Search for the cell housing the specified text and yield its (x, y) center coordinate. 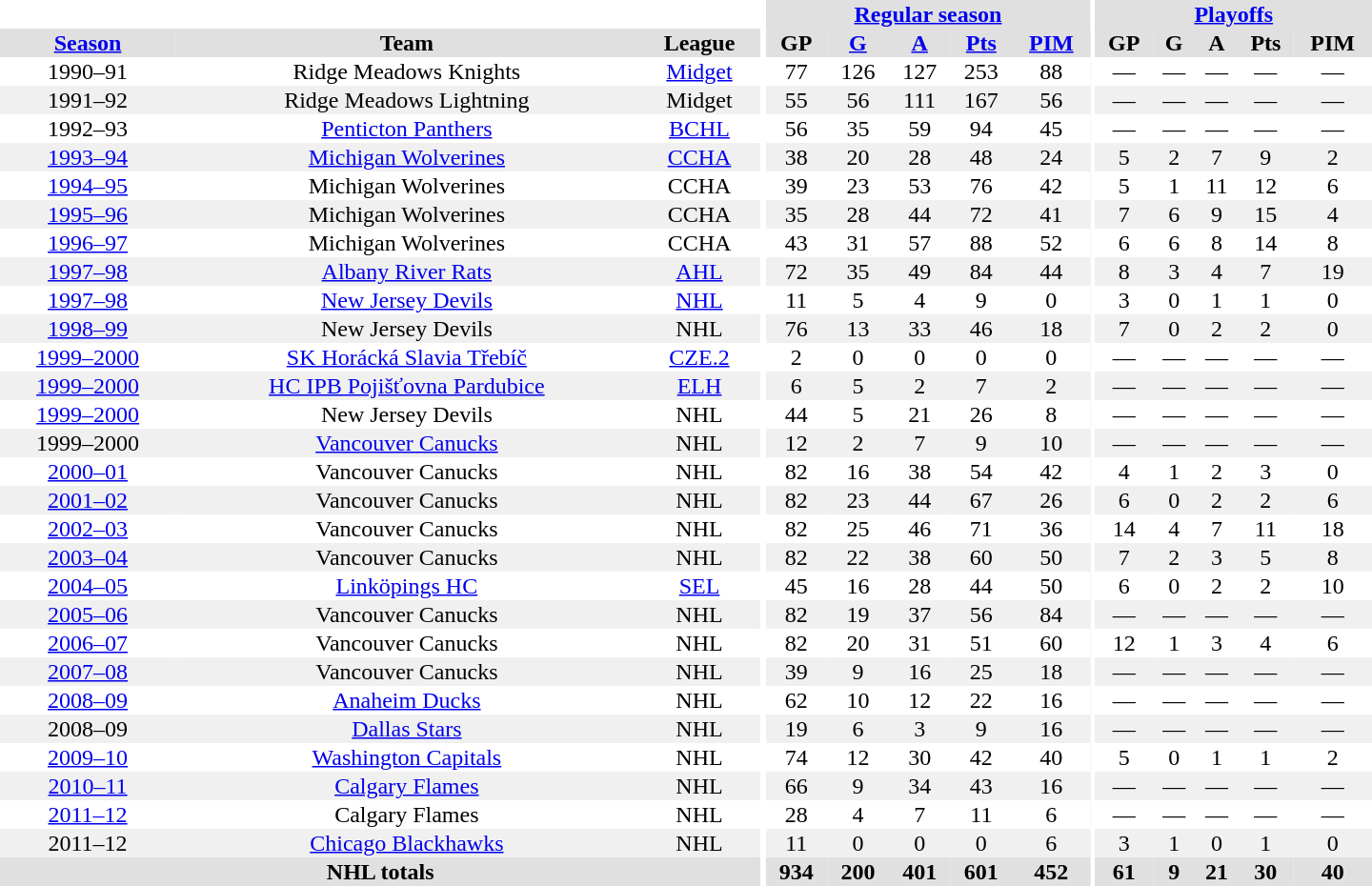
2001–02 (88, 500)
Team (406, 43)
AHL (699, 272)
34 (920, 786)
1996–97 (88, 243)
127 (920, 71)
167 (981, 100)
74 (797, 757)
HC IPB Pojišťovna Pardubice (406, 386)
1990–91 (88, 71)
Regular season (928, 14)
67 (981, 500)
15 (1265, 214)
111 (920, 100)
BCHL (699, 129)
37 (920, 614)
Washington Capitals (406, 757)
57 (920, 243)
41 (1051, 214)
CZE.2 (699, 357)
2002–03 (88, 529)
1991–92 (88, 100)
452 (1051, 872)
2007–08 (88, 672)
2009–10 (88, 757)
48 (981, 157)
53 (920, 186)
Albany River Rats (406, 272)
Playoffs (1234, 14)
934 (797, 872)
62 (797, 700)
52 (1051, 243)
13 (857, 329)
71 (981, 529)
2000–01 (88, 472)
ELH (699, 386)
Linköpings HC (406, 586)
77 (797, 71)
66 (797, 786)
51 (981, 643)
2005–06 (88, 614)
Anaheim Ducks (406, 700)
54 (981, 472)
1998–99 (88, 329)
36 (1051, 529)
126 (857, 71)
61 (1124, 872)
SK Horácká Slavia Třebíč (406, 357)
2003–04 (88, 557)
55 (797, 100)
League (699, 43)
1993–94 (88, 157)
24 (1051, 157)
Penticton Panthers (406, 129)
59 (920, 129)
Season (88, 43)
94 (981, 129)
33 (920, 329)
2010–11 (88, 786)
601 (981, 872)
1994–95 (88, 186)
Ridge Meadows Lightning (406, 100)
Chicago Blackhawks (406, 843)
401 (920, 872)
NHL totals (380, 872)
2006–07 (88, 643)
Dallas Stars (406, 729)
253 (981, 71)
SEL (699, 586)
1992–93 (88, 129)
200 (857, 872)
49 (920, 272)
2004–05 (88, 586)
Ridge Meadows Knights (406, 71)
1995–96 (88, 214)
